Search for the cell housing the specified text and yield its (x, y) center coordinate. 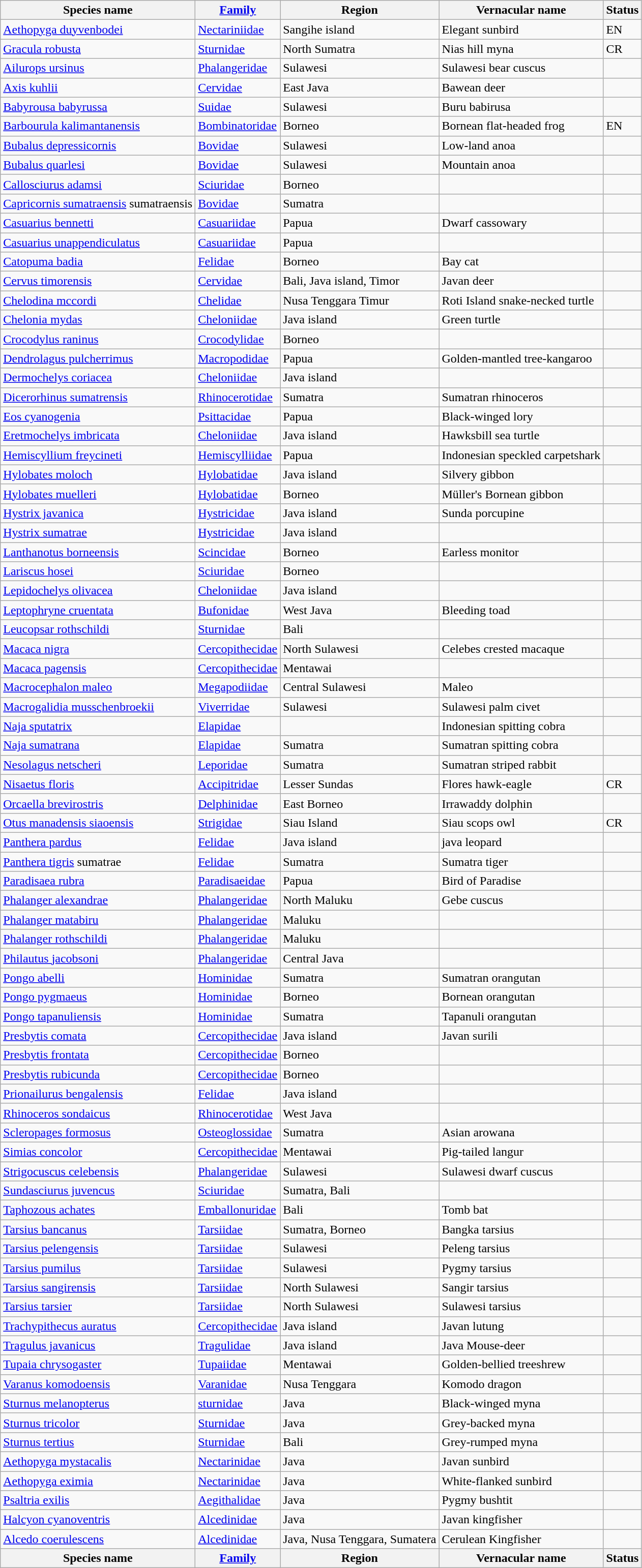
Rhinoceros sondaicus (98, 1113)
Nusa Tenggara Timur (360, 300)
Sumatra tiger (521, 862)
Sturnus melanopterus (98, 1403)
Macaca pagensis (98, 668)
Sumatran striped rabbit (521, 765)
Central Sulawesi (360, 687)
Golden-mantled tree-kangaroo (521, 358)
Crocodylidae (238, 339)
Silvery gibbon (521, 474)
Javan lutung (521, 1326)
Panthera pardus (98, 842)
Indonesian speckled carpetshark (521, 455)
Java Mouse-deer (521, 1345)
Hawksbill sea turtle (521, 436)
Suidae (238, 107)
Sangihe island (360, 29)
Sulawesi tarsius (521, 1307)
Bubalus depressicornis (98, 145)
Bubalus quarlesi (98, 165)
Bird of Paradise (521, 881)
Capricornis sumatraensis sumatraensis (98, 203)
Tapanuli orangutan (521, 1016)
Varanus komodoensis (98, 1384)
Nectariniidae (238, 29)
Siau Island (360, 823)
Celebes crested macaque (521, 649)
Prionailurus bengalensis (98, 1094)
Black-winged lory (521, 416)
Emballonuridae (238, 1210)
Aethopyga duyvenbodei (98, 29)
Javan sunbird (521, 1461)
Delphinidae (238, 803)
Phalanger rothschildi (98, 939)
Cervus timorensis (98, 281)
Scincidae (238, 552)
Bornean orangutan (521, 997)
Macropodidae (238, 358)
Naja sputatrix (98, 726)
Ailurops ursinus (98, 68)
Müller's Bornean gibbon (521, 494)
Crocodylus raninus (98, 339)
Pongo abelli (98, 978)
Tomb bat (521, 1210)
Dermochelys coriacea (98, 378)
Chelonia mydas (98, 320)
Mountain anoa (521, 165)
Hemiscylliidae (238, 455)
Barbourula kalimantanensis (98, 126)
Java, Nusa Tenggara, Sumatera (360, 1539)
Elegant sunbird (521, 29)
Hystrix javanica (98, 513)
Sumatran spitting cobra (521, 745)
Javan surili (521, 1036)
East Borneo (360, 803)
Gebe cuscus (521, 900)
Tarsius tarsier (98, 1307)
Callosciurus adamsi (98, 184)
Lepidochelys olivacea (98, 591)
Tarsius pumilus (98, 1268)
Lesser Sundas (360, 784)
Tarsius bancanus (98, 1229)
Eos cyanogenia (98, 416)
Panthera tigris sumatrae (98, 862)
Sumatran orangutan (521, 978)
Paradisaea rubra (98, 881)
Chelodina mccordi (98, 300)
Sumatra, Borneo (360, 1229)
Dwarf cassowary (521, 223)
Halcyon cyanoventris (98, 1520)
Low-land anoa (521, 145)
Naja sumatrana (98, 745)
Pygmy bushtit (521, 1500)
Pongo pygmaeus (98, 997)
Sangir tarsius (521, 1287)
Aegithalidae (238, 1500)
Bangka tarsius (521, 1229)
Strigidae (238, 823)
Simias concolor (98, 1152)
Macaca nigra (98, 649)
Irrawaddy dolphin (521, 803)
Philautus jacobsoni (98, 958)
Siau scops owl (521, 823)
Osteoglossidae (238, 1132)
Tupaia chrysogaster (98, 1365)
Nias hill myna (521, 49)
Sumatran rhinoceros (521, 397)
Sumatra, Bali (360, 1191)
Lanthanotus borneensis (98, 552)
Eretmochelys imbricata (98, 436)
Bufonidae (238, 610)
Dicerorhinus sumatrensis (98, 397)
Leporidae (238, 765)
Varanidae (238, 1384)
Trachypithecus auratus (98, 1326)
Sulawesi dwarf cuscus (521, 1171)
Sulawesi palm civet (521, 707)
Catopuma badia (98, 262)
Gracula robusta (98, 49)
Alcedo coerulescens (98, 1539)
Bay cat (521, 262)
Hylobates muelleri (98, 494)
Presbytis comata (98, 1036)
Casuarius unappendiculatus (98, 243)
Golden-bellied treeshrew (521, 1365)
Nusa Tenggara (360, 1384)
Bawean deer (521, 87)
Scleropages formosus (98, 1132)
Bali, Java island, Timor (360, 281)
Buru babirusa (521, 107)
Nesolagus netscheri (98, 765)
Tupaiidae (238, 1365)
Axis kuhlii (98, 87)
Sturnus tertius (98, 1442)
Otus manadensis siaoensis (98, 823)
White-flanked sunbird (521, 1481)
Sulawesi bear cuscus (521, 68)
Earless monitor (521, 552)
Asian arowana (521, 1132)
Accipitridae (238, 784)
Central Java (360, 958)
Grey-backed myna (521, 1423)
Presbytis frontata (98, 1055)
Aethopyga eximia (98, 1481)
East Java (360, 87)
North Maluku (360, 900)
North Sumatra (360, 49)
Bornean flat-headed frog (521, 126)
Aethopyga mystacalis (98, 1461)
Bombinatoridae (238, 126)
Black-winged myna (521, 1403)
Orcaella brevirostris (98, 803)
Dendrolagus pulcherrimus (98, 358)
Hylobates moloch (98, 474)
Leptophryne cruentata (98, 610)
Tragulidae (238, 1345)
Phalanger matabiru (98, 920)
Psaltria exilis (98, 1500)
Pongo tapanuliensis (98, 1016)
Grey-rumped myna (521, 1442)
Taphozous achates (98, 1210)
Pig-tailed langur (521, 1152)
Psittacidae (238, 416)
Indonesian spitting cobra (521, 726)
sturnidae (238, 1403)
Komodo dragon (521, 1384)
Hystrix sumatrae (98, 532)
Bleeding toad (521, 610)
Babyrousa babyrussa (98, 107)
Tarsius sangirensis (98, 1287)
Lariscus hosei (98, 571)
Roti Island snake-necked turtle (521, 300)
Paradisaeidae (238, 881)
Sundasciurus juvencus (98, 1191)
java leopard (521, 842)
Sturnus tricolor (98, 1423)
Phalanger alexandrae (98, 900)
Peleng tarsius (521, 1249)
Javan kingfisher (521, 1520)
Macrocephalon maleo (98, 687)
Macrogalidia musschenbroekii (98, 707)
Flores hawk-eagle (521, 784)
Chelidae (238, 300)
Tarsius pelengensis (98, 1249)
Presbytis rubicunda (98, 1074)
Green turtle (521, 320)
Leucopsar rothschildi (98, 629)
Javan deer (521, 281)
Pygmy tarsius (521, 1268)
Strigocuscus celebensis (98, 1171)
Viverridae (238, 707)
Maleo (521, 687)
Casuarius bennetti (98, 223)
Cerulean Kingfisher (521, 1539)
Tragulus javanicus (98, 1345)
Nisaetus floris (98, 784)
Hemiscyllium freycineti (98, 455)
Sunda porcupine (521, 513)
Megapodiidae (238, 687)
